Scan for the cell matching the given text and deliver its (x, y) coordinate at center. 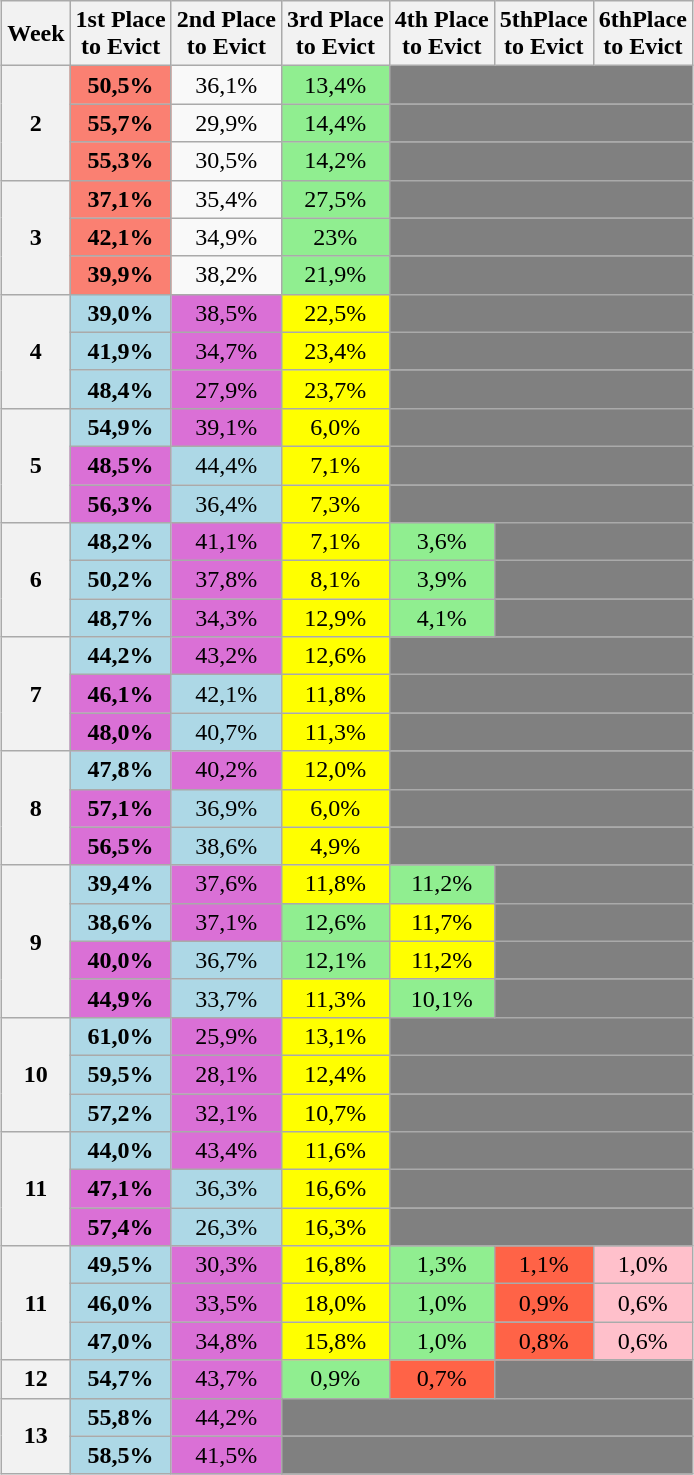
6thPlaceto Evict (642, 34)
36,3% (226, 1189)
43,2% (226, 656)
54,7% (120, 1379)
16,6% (335, 1189)
56,5% (120, 846)
5thPlaceto Evict (544, 34)
10,7% (335, 1113)
39,4% (120, 884)
12,4% (335, 1074)
43,7% (226, 1379)
47,1% (120, 1189)
39,0% (120, 313)
57,1% (120, 808)
0,7% (442, 1379)
34,9% (226, 237)
48,4% (120, 389)
Week (36, 34)
25,9% (226, 1036)
48,7% (120, 618)
38,5% (226, 313)
41,5% (226, 1455)
16,8% (335, 1265)
13,4% (335, 85)
48,2% (120, 542)
14,2% (335, 161)
55,8% (120, 1417)
18,0% (335, 1303)
39,1% (226, 427)
35,4% (226, 199)
3 (36, 237)
12,0% (335, 770)
27,5% (335, 199)
0,8% (544, 1341)
26,3% (226, 1227)
56,3% (120, 503)
39,9% (120, 275)
48,5% (120, 465)
47,0% (120, 1341)
28,1% (226, 1074)
4,1% (442, 618)
57,4% (120, 1227)
1,1% (544, 1265)
6 (36, 580)
4,9% (335, 846)
12 (36, 1379)
43,4% (226, 1151)
47,8% (120, 770)
30,5% (226, 161)
59,5% (120, 1074)
36,4% (226, 503)
32,1% (226, 1113)
58,5% (120, 1455)
34,3% (226, 618)
2nd Placeto Evict (226, 34)
27,9% (226, 389)
48,0% (120, 732)
13,1% (335, 1036)
23,4% (335, 351)
13 (36, 1436)
10,1% (442, 998)
1,3% (442, 1265)
57,2% (120, 1113)
3rd Placeto Evict (335, 34)
38,2% (226, 275)
55,7% (120, 123)
36,1% (226, 85)
44,0% (120, 1151)
49,5% (120, 1265)
46,0% (120, 1303)
50,2% (120, 580)
34,8% (226, 1341)
3,6% (442, 542)
41,9% (120, 351)
5 (36, 465)
15,8% (335, 1341)
3,9% (442, 580)
23,7% (335, 389)
46,1% (120, 694)
11,7% (442, 922)
37,8% (226, 580)
22,5% (335, 313)
34,7% (226, 351)
33,5% (226, 1303)
36,9% (226, 808)
30,3% (226, 1265)
1st Placeto Evict (120, 34)
61,0% (120, 1036)
55,3% (120, 161)
14,4% (335, 123)
36,7% (226, 960)
8 (36, 808)
16,3% (335, 1227)
12,1% (335, 960)
50,5% (120, 85)
4th Placeto Evict (442, 34)
40,0% (120, 960)
40,2% (226, 770)
23% (335, 237)
29,9% (226, 123)
7 (36, 694)
2 (36, 123)
8,1% (335, 580)
9 (36, 941)
33,7% (226, 998)
12,9% (335, 618)
44,9% (120, 998)
10 (36, 1074)
11,6% (335, 1151)
40,7% (226, 732)
44,4% (226, 465)
37,6% (226, 884)
41,1% (226, 542)
4 (36, 351)
21,9% (335, 275)
54,9% (120, 427)
7,3% (335, 503)
